Output the (X, Y) coordinate of the center of the cell containing the given text.  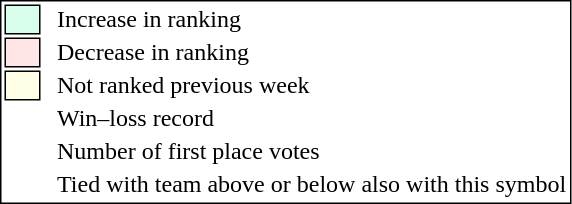
Tied with team above or below also with this symbol (312, 185)
Win–loss record (312, 119)
Not ranked previous week (312, 85)
Number of first place votes (312, 151)
Decrease in ranking (312, 53)
Increase in ranking (312, 19)
